Locate the cell with the specified text and output its [x, y] center coordinate. 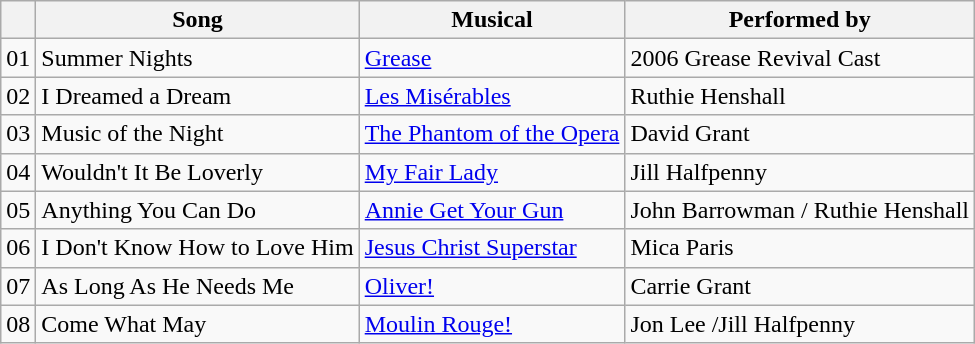
Carrie Grant [800, 286]
David Grant [800, 134]
07 [18, 286]
Come What May [198, 324]
Wouldn't It Be Loverly [198, 172]
2006 Grease Revival Cast [800, 58]
Jill Halfpenny [800, 172]
Annie Get Your Gun [492, 210]
I Dreamed a Dream [198, 96]
01 [18, 58]
Jon Lee /Jill Halfpenny [800, 324]
Mica Paris [800, 248]
Summer Nights [198, 58]
03 [18, 134]
As Long As He Needs Me [198, 286]
Moulin Rouge! [492, 324]
My Fair Lady [492, 172]
I Don't Know How to Love Him [198, 248]
The Phantom of the Opera [492, 134]
Grease [492, 58]
Ruthie Henshall [800, 96]
Musical [492, 20]
Les Misérables [492, 96]
Jesus Christ Superstar [492, 248]
05 [18, 210]
Anything You Can Do [198, 210]
02 [18, 96]
08 [18, 324]
04 [18, 172]
Oliver! [492, 286]
06 [18, 248]
John Barrowman / Ruthie Henshall [800, 210]
Performed by [800, 20]
Song [198, 20]
Music of the Night [198, 134]
